Return the (x, y) coordinate for the center point of the cell that contains the specified text.  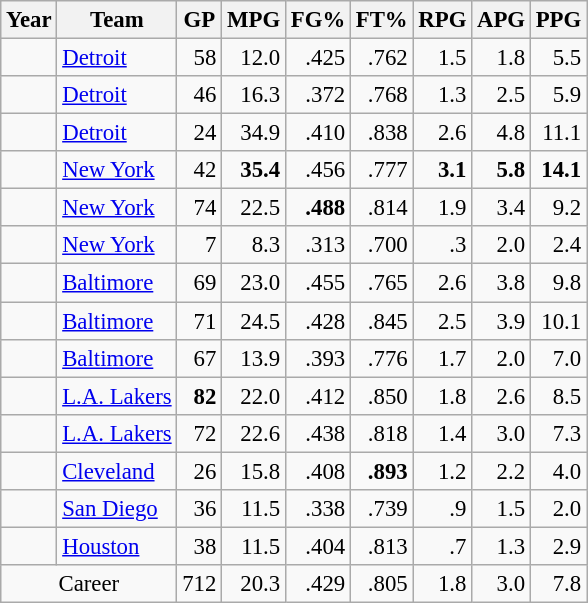
2.9 (558, 546)
24.5 (254, 321)
8.5 (558, 396)
.372 (318, 95)
GP (200, 20)
.818 (382, 433)
74 (200, 208)
46 (200, 95)
71 (200, 321)
.393 (318, 358)
.805 (382, 584)
Career (89, 584)
FG% (318, 20)
36 (200, 509)
14.1 (558, 170)
.739 (382, 509)
58 (200, 58)
9.8 (558, 283)
24 (200, 133)
.3 (442, 245)
MPG (254, 20)
69 (200, 283)
23.0 (254, 283)
38 (200, 546)
9.2 (558, 208)
.845 (382, 321)
.428 (318, 321)
.488 (318, 208)
3.4 (502, 208)
.765 (382, 283)
10.1 (558, 321)
.429 (318, 584)
712 (200, 584)
.850 (382, 396)
22.6 (254, 433)
.456 (318, 170)
.338 (318, 509)
1.2 (442, 471)
.777 (382, 170)
FT% (382, 20)
13.9 (254, 358)
7.0 (558, 358)
82 (200, 396)
RPG (442, 20)
3.1 (442, 170)
Year (29, 20)
1.9 (442, 208)
1.4 (442, 433)
.410 (318, 133)
Cleveland (117, 471)
.7 (442, 546)
.893 (382, 471)
42 (200, 170)
20.3 (254, 584)
.438 (318, 433)
.838 (382, 133)
67 (200, 358)
.313 (318, 245)
8.3 (254, 245)
.404 (318, 546)
1.7 (442, 358)
APG (502, 20)
Team (117, 20)
5.8 (502, 170)
Houston (117, 546)
PPG (558, 20)
.9 (442, 509)
7.8 (558, 584)
11.1 (558, 133)
7.3 (558, 433)
72 (200, 433)
4.0 (558, 471)
San Diego (117, 509)
15.8 (254, 471)
22.0 (254, 396)
.408 (318, 471)
.700 (382, 245)
16.3 (254, 95)
.776 (382, 358)
2.4 (558, 245)
.814 (382, 208)
26 (200, 471)
4.8 (502, 133)
7 (200, 245)
22.5 (254, 208)
.762 (382, 58)
3.8 (502, 283)
35.4 (254, 170)
12.0 (254, 58)
.425 (318, 58)
.455 (318, 283)
.768 (382, 95)
2.2 (502, 471)
3.9 (502, 321)
.813 (382, 546)
.412 (318, 396)
5.9 (558, 95)
34.9 (254, 133)
5.5 (558, 58)
